For the text-containing cell, return its midpoint in [x, y] coordinate format. 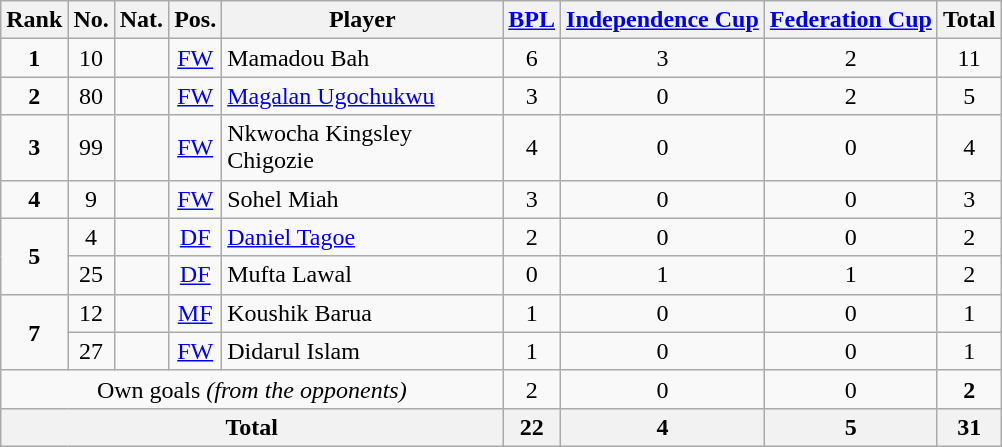
10 [91, 58]
Daniel Tagoe [362, 237]
7 [34, 332]
Mufta Lawal [362, 275]
6 [532, 58]
Federation Cup [850, 20]
Pos. [196, 20]
Magalan Ugochukwu [362, 96]
Koushik Barua [362, 313]
80 [91, 96]
Mamadou Bah [362, 58]
Own goals (from the opponents) [252, 389]
Didarul Islam [362, 351]
12 [91, 313]
BPL [532, 20]
31 [969, 427]
Sohel Miah [362, 199]
Rank [34, 20]
Nat. [141, 20]
Independence Cup [663, 20]
27 [91, 351]
25 [91, 275]
Player [362, 20]
No. [91, 20]
MF [196, 313]
Nkwocha Kingsley Chigozie [362, 148]
11 [969, 58]
99 [91, 148]
9 [91, 199]
22 [532, 427]
